Output the [X, Y] coordinate of the center of the cell containing the given text.  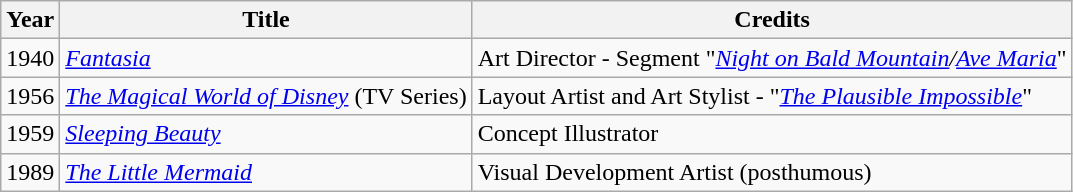
Concept Illustrator [772, 134]
1956 [30, 96]
Sleeping Beauty [266, 134]
Visual Development Artist (posthumous) [772, 172]
1989 [30, 172]
The Magical World of Disney (TV Series) [266, 96]
The Little Mermaid [266, 172]
Fantasia [266, 58]
Title [266, 20]
1940 [30, 58]
1959 [30, 134]
Year [30, 20]
Art Director - Segment "Night on Bald Mountain/Ave Maria" [772, 58]
Credits [772, 20]
Layout Artist and Art Stylist - "The Plausible Impossible" [772, 96]
